For the text-containing cell, return its midpoint in (X, Y) coordinate format. 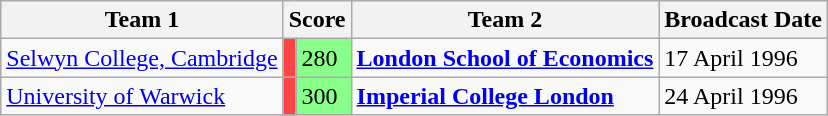
Score (317, 20)
Team 2 (505, 20)
24 April 1996 (744, 96)
London School of Economics (505, 58)
Team 1 (142, 20)
Selwyn College, Cambridge (142, 58)
300 (324, 96)
280 (324, 58)
17 April 1996 (744, 58)
Broadcast Date (744, 20)
Imperial College London (505, 96)
University of Warwick (142, 96)
